Scan for the cell matching the given text and deliver its [x, y] coordinate at center. 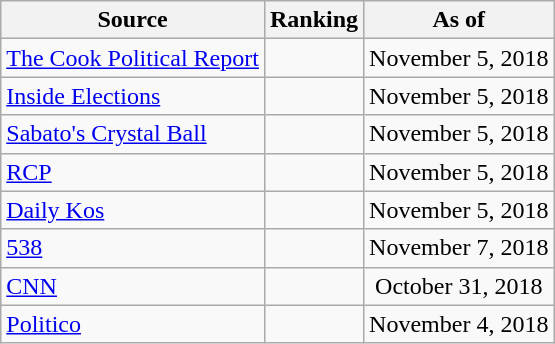
November 4, 2018 [459, 324]
As of [459, 20]
November 7, 2018 [459, 248]
October 31, 2018 [459, 286]
Politico [133, 324]
538 [133, 248]
RCP [133, 172]
The Cook Political Report [133, 58]
Source [133, 20]
Ranking [314, 20]
Sabato's Crystal Ball [133, 134]
Inside Elections [133, 96]
CNN [133, 286]
Daily Kos [133, 210]
